Pinpoint the cell where the given text exists, returning its (x, y) midpoint coordinate. 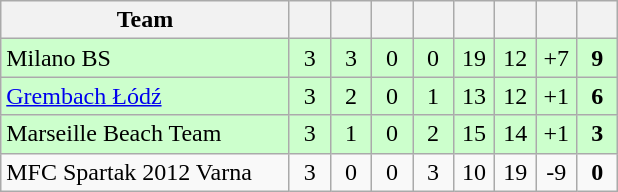
+7 (556, 58)
15 (474, 134)
9 (598, 58)
Grembach Łódź (146, 96)
Marseille Beach Team (146, 134)
-9 (556, 172)
Milano BS (146, 58)
13 (474, 96)
6 (598, 96)
MFC Spartak 2012 Varna (146, 172)
10 (474, 172)
Team (146, 20)
14 (516, 134)
